From the cell containing the given text, extract its center point as (x, y) coordinate. 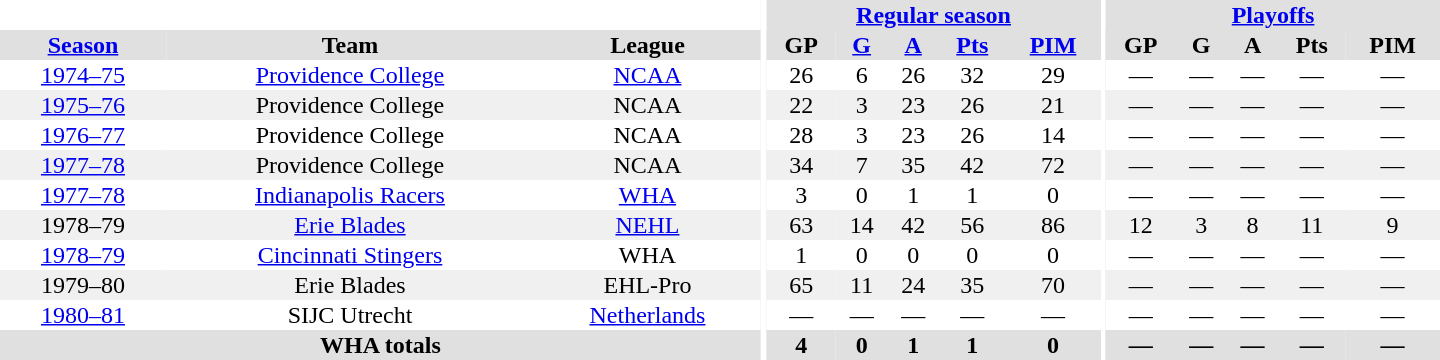
56 (972, 225)
32 (972, 75)
Regular season (934, 15)
Netherlands (648, 315)
1980–81 (83, 315)
1976–77 (83, 135)
21 (1054, 105)
28 (802, 135)
63 (802, 225)
Playoffs (1273, 15)
NEHL (648, 225)
8 (1252, 225)
Season (83, 45)
29 (1054, 75)
70 (1054, 285)
WHA totals (380, 345)
Team (350, 45)
Indianapolis Racers (350, 195)
1974–75 (83, 75)
League (648, 45)
65 (802, 285)
1979–80 (83, 285)
4 (802, 345)
Cincinnati Stingers (350, 255)
24 (912, 285)
1975–76 (83, 105)
34 (802, 165)
EHL-Pro (648, 285)
22 (802, 105)
12 (1140, 225)
72 (1054, 165)
7 (862, 165)
86 (1054, 225)
SIJC Utrecht (350, 315)
9 (1392, 225)
6 (862, 75)
